Extract the (X, Y) coordinate from the center of the cell holding the provided text.  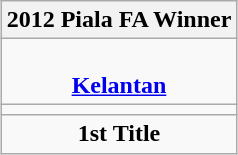
1st Title (119, 134)
Kelantan (119, 72)
2012 Piala FA Winner (119, 20)
